For the text-containing cell, return its midpoint in (X, Y) coordinate format. 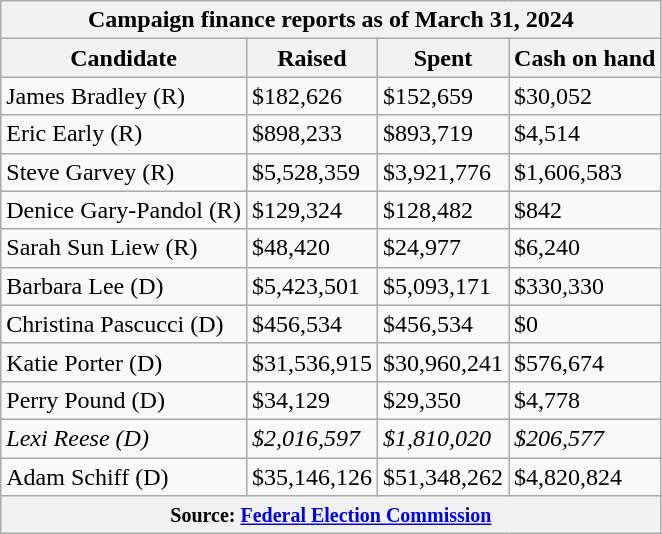
Lexi Reese (D) (124, 438)
Campaign finance reports as of March 31, 2024 (331, 20)
Denice Gary-Pandol (R) (124, 210)
$30,052 (585, 96)
Katie Porter (D) (124, 362)
$576,674 (585, 362)
$898,233 (312, 134)
$1,810,020 (442, 438)
$206,577 (585, 438)
$4,778 (585, 400)
$30,960,241 (442, 362)
$5,093,171 (442, 286)
Source: Federal Election Commission (331, 515)
$330,330 (585, 286)
Barbara Lee (D) (124, 286)
$129,324 (312, 210)
Christina Pascucci (D) (124, 324)
$5,423,501 (312, 286)
$6,240 (585, 248)
$1,606,583 (585, 172)
Spent (442, 58)
James Bradley (R) (124, 96)
$31,536,915 (312, 362)
$29,350 (442, 400)
Raised (312, 58)
$893,719 (442, 134)
$4,820,824 (585, 477)
Steve Garvey (R) (124, 172)
$35,146,126 (312, 477)
$4,514 (585, 134)
$0 (585, 324)
$24,977 (442, 248)
Eric Early (R) (124, 134)
$3,921,776 (442, 172)
Sarah Sun Liew (R) (124, 248)
Cash on hand (585, 58)
$48,420 (312, 248)
$152,659 (442, 96)
$842 (585, 210)
Perry Pound (D) (124, 400)
Candidate (124, 58)
$128,482 (442, 210)
$5,528,359 (312, 172)
$51,348,262 (442, 477)
Adam Schiff (D) (124, 477)
$2,016,597 (312, 438)
$182,626 (312, 96)
$34,129 (312, 400)
